Return (x, y) of the center of cell containing provided text 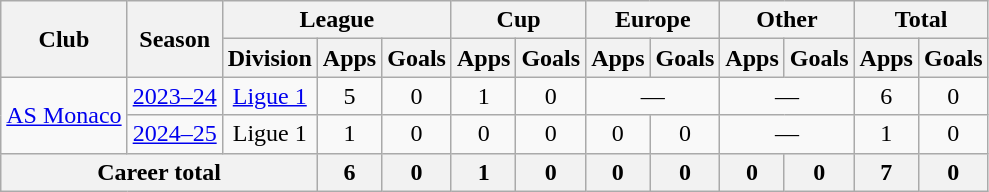
5 (349, 96)
2024–25 (174, 134)
Total (921, 20)
AS Monaco (64, 115)
2023–24 (174, 96)
Division (270, 58)
Other (787, 20)
Season (174, 39)
Cup (518, 20)
Europe (653, 20)
Club (64, 39)
Career total (160, 172)
7 (886, 172)
League (336, 20)
